Output the (x, y) coordinate of the center of the cell containing the given text.  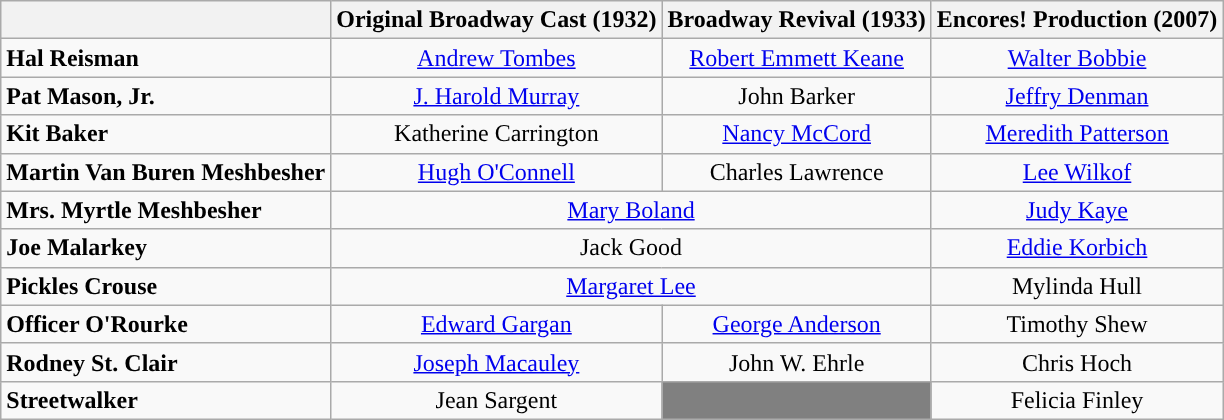
J. Harold Murray (496, 96)
Walter Bobbie (1076, 58)
Andrew Tombes (496, 58)
Lee Wilkof (1076, 172)
Joseph Macauley (496, 362)
John W. Ehrle (796, 362)
Charles Lawrence (796, 172)
Pat Mason, Jr. (166, 96)
Original Broadway Cast (1932) (496, 20)
Meredith Patterson (1076, 134)
Encores! Production (2007) (1076, 20)
Judy Kaye (1076, 210)
Robert Emmett Keane (796, 58)
Martin Van Buren Meshbesher (166, 172)
Hugh O'Connell (496, 172)
Jeffry Denman (1076, 96)
Hal Reisman (166, 58)
Eddie Korbich (1076, 248)
Joe Malarkey (166, 248)
John Barker (796, 96)
Katherine Carrington (496, 134)
Chris Hoch (1076, 362)
Officer O'Rourke (166, 324)
Mary Boland (632, 210)
Nancy McCord (796, 134)
Mrs. Myrtle Meshbesher (166, 210)
Margaret Lee (632, 286)
Jack Good (632, 248)
Broadway Revival (1933) (796, 20)
Kit Baker (166, 134)
Streetwalker (166, 400)
Rodney St. Clair (166, 362)
Mylinda Hull (1076, 286)
Timothy Shew (1076, 324)
Jean Sargent (496, 400)
Felicia Finley (1076, 400)
Edward Gargan (496, 324)
Pickles Crouse (166, 286)
George Anderson (796, 324)
